From the cell containing the given text, extract its center point as [X, Y] coordinate. 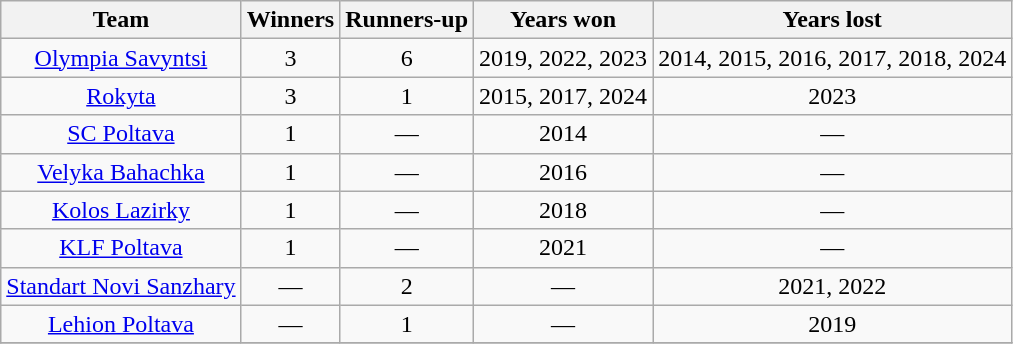
2021, 2022 [832, 286]
2014 [564, 134]
Lehion Poltava [121, 324]
2019, 2022, 2023 [564, 58]
2018 [564, 210]
2016 [564, 172]
2015, 2017, 2024 [564, 96]
Years lost [832, 20]
Kolos Lazirky [121, 210]
6 [407, 58]
Velyka Bahachka [121, 172]
2019 [832, 324]
2023 [832, 96]
2 [407, 286]
Winners [290, 20]
Runners-up [407, 20]
Years won [564, 20]
Standart Novi Sanzhary [121, 286]
Olympia Savyntsi [121, 58]
2021 [564, 248]
Rokyta [121, 96]
KLF Poltava [121, 248]
Team [121, 20]
2014, 2015, 2016, 2017, 2018, 2024 [832, 58]
SC Poltava [121, 134]
